Find where the given text appears and provide that cell's center as [x, y] coordinate. 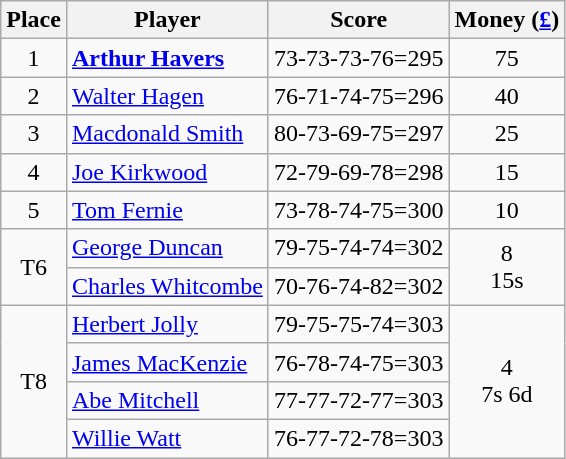
Player [167, 20]
80-73-69-75=297 [358, 134]
76-77-72-78=303 [358, 438]
Money (£) [507, 20]
T6 [34, 267]
815s [507, 267]
Willie Watt [167, 438]
25 [507, 134]
Macdonald Smith [167, 134]
3 [34, 134]
Joe Kirkwood [167, 172]
4 [34, 172]
72-79-69-78=298 [358, 172]
75 [507, 58]
73-78-74-75=300 [358, 210]
Abe Mitchell [167, 400]
79-75-75-74=303 [358, 324]
Place [34, 20]
77-77-72-77=303 [358, 400]
40 [507, 96]
Arthur Havers [167, 58]
76-78-74-75=303 [358, 362]
76-71-74-75=296 [358, 96]
James MacKenzie [167, 362]
George Duncan [167, 248]
79-75-74-74=302 [358, 248]
Herbert Jolly [167, 324]
10 [507, 210]
70-76-74-82=302 [358, 286]
5 [34, 210]
T8 [34, 381]
73-73-73-76=295 [358, 58]
Score [358, 20]
15 [507, 172]
Walter Hagen [167, 96]
2 [34, 96]
Charles Whitcombe [167, 286]
1 [34, 58]
Tom Fernie [167, 210]
47s 6d [507, 381]
